Search for the cell housing the specified text and yield its (x, y) center coordinate. 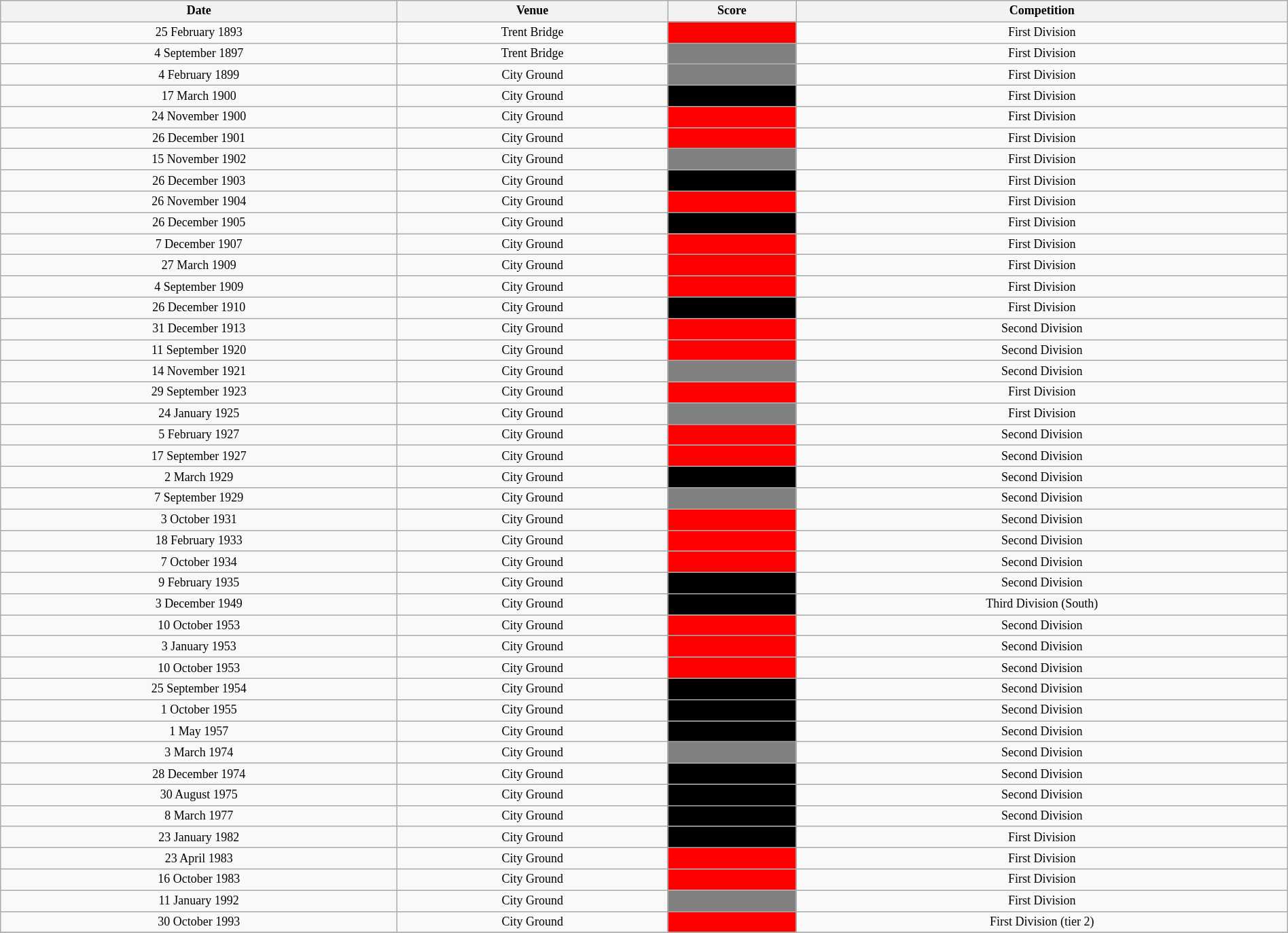
23 January 1982 (199, 837)
17 September 1927 (199, 455)
7 December 1907 (199, 245)
4 September 1909 (199, 287)
4 February 1899 (199, 75)
23 April 1983 (199, 859)
4 September 1897 (199, 53)
18 February 1933 (199, 541)
Competition (1042, 11)
30 October 1993 (199, 921)
3 December 1949 (199, 605)
31 December 1913 (199, 329)
25 February 1893 (199, 33)
11 September 1920 (199, 351)
9 February 1935 (199, 583)
1 October 1955 (199, 709)
24 November 1900 (199, 117)
26 November 1904 (199, 201)
1 May 1957 (199, 731)
30 August 1975 (199, 795)
11 January 1992 (199, 901)
Venue (533, 11)
Score (732, 11)
7 October 1934 (199, 561)
25 September 1954 (199, 689)
Date (199, 11)
27 March 1909 (199, 265)
5 February 1927 (199, 435)
26 December 1910 (199, 307)
16 October 1983 (199, 879)
26 December 1903 (199, 181)
29 September 1923 (199, 393)
17 March 1900 (199, 95)
2 March 1929 (199, 477)
First Division (tier 2) (1042, 921)
26 December 1905 (199, 223)
15 November 1902 (199, 159)
26 December 1901 (199, 139)
24 January 1925 (199, 413)
3 January 1953 (199, 647)
Third Division (South) (1042, 605)
3 March 1974 (199, 753)
3 October 1931 (199, 519)
28 December 1974 (199, 773)
7 September 1929 (199, 499)
14 November 1921 (199, 371)
8 March 1977 (199, 815)
